Search for the cell housing the specified text and yield its [X, Y] center coordinate. 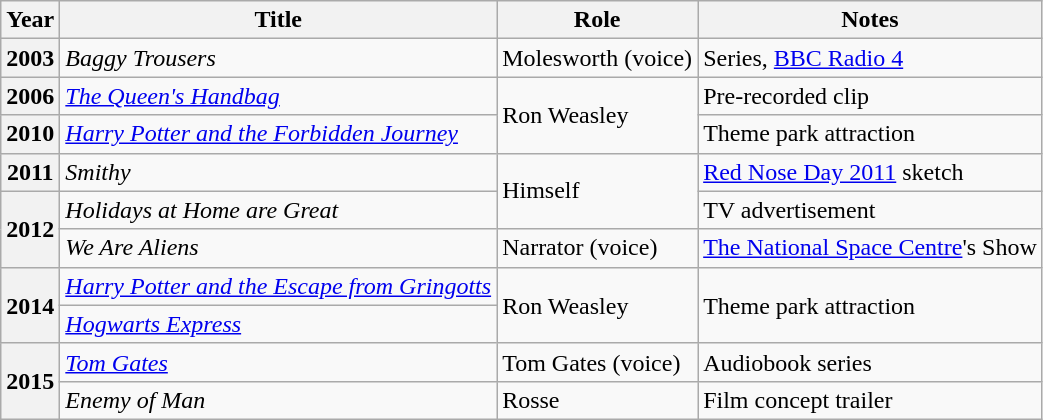
Narrator (voice) [598, 248]
Role [598, 20]
Series, BBC Radio 4 [870, 58]
Himself [598, 191]
Tom Gates [278, 362]
Red Nose Day 2011 sketch [870, 172]
Molesworth (voice) [598, 58]
Audiobook series [870, 362]
2003 [30, 58]
Holidays at Home are Great [278, 210]
The National Space Centre's Show [870, 248]
Film concept trailer [870, 400]
The Queen's Handbag [278, 96]
2010 [30, 134]
2012 [30, 229]
Rosse [598, 400]
We Are Aliens [278, 248]
Harry Potter and the Forbidden Journey [278, 134]
Notes [870, 20]
2014 [30, 305]
Hogwarts Express [278, 324]
Baggy Trousers [278, 58]
Pre-recorded clip [870, 96]
Smithy [278, 172]
TV advertisement [870, 210]
Enemy of Man [278, 400]
Tom Gates (voice) [598, 362]
2015 [30, 381]
2006 [30, 96]
Title [278, 20]
2011 [30, 172]
Harry Potter and the Escape from Gringotts [278, 286]
Year [30, 20]
